Return [X, Y] of the center of cell containing provided text 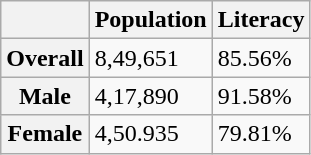
Female [45, 134]
91.58% [261, 96]
Male [45, 96]
4,50.935 [150, 134]
8,49,651 [150, 58]
4,17,890 [150, 96]
85.56% [261, 58]
Literacy [261, 20]
Population [150, 20]
Overall [45, 58]
79.81% [261, 134]
